Determine the [x, y] coordinate at the center of the cell enclosing the given text.  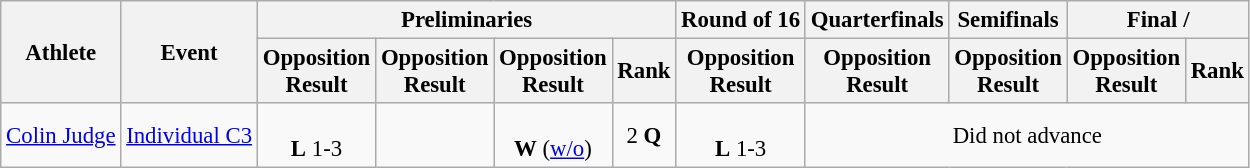
Final / [1158, 20]
Semifinals [1008, 20]
Event [190, 52]
Athlete [61, 52]
Colin Judge [61, 136]
Round of 16 [741, 20]
Individual C3 [190, 136]
W (w/o) [553, 136]
Preliminaries [466, 20]
2 Q [644, 136]
Did not advance [1027, 136]
Quarterfinals [876, 20]
